Pinpoint the cell where the given text exists, returning its (X, Y) midpoint coordinate. 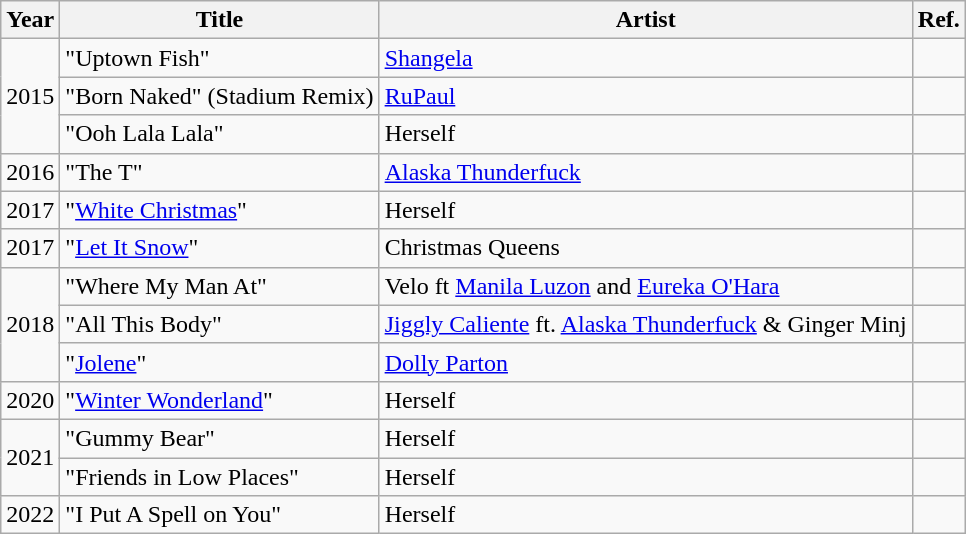
Ref. (938, 20)
"Jolene" (220, 362)
2015 (30, 96)
Jiggly Caliente ft. Alaska Thunderfuck & Ginger Minj (646, 324)
"White Christmas" (220, 210)
Dolly Parton (646, 362)
Alaska Thunderfuck (646, 172)
2022 (30, 515)
"Winter Wonderland" (220, 400)
"All This Body" (220, 324)
Shangela (646, 58)
Artist (646, 20)
"The T" (220, 172)
Title (220, 20)
"Ooh Lala Lala" (220, 134)
"Let It Snow" (220, 248)
"Friends in Low Places" (220, 477)
"Born Naked" (Stadium Remix) (220, 96)
2020 (30, 400)
Christmas Queens (646, 248)
2021 (30, 457)
"Uptown Fish" (220, 58)
2018 (30, 324)
"Where My Man At" (220, 286)
"Gummy Bear" (220, 438)
"I Put A Spell on You" (220, 515)
Velo ft Manila Luzon and Eureka O'Hara (646, 286)
RuPaul (646, 96)
2016 (30, 172)
Year (30, 20)
